Locate the cell with the specified text and output its (X, Y) center coordinate. 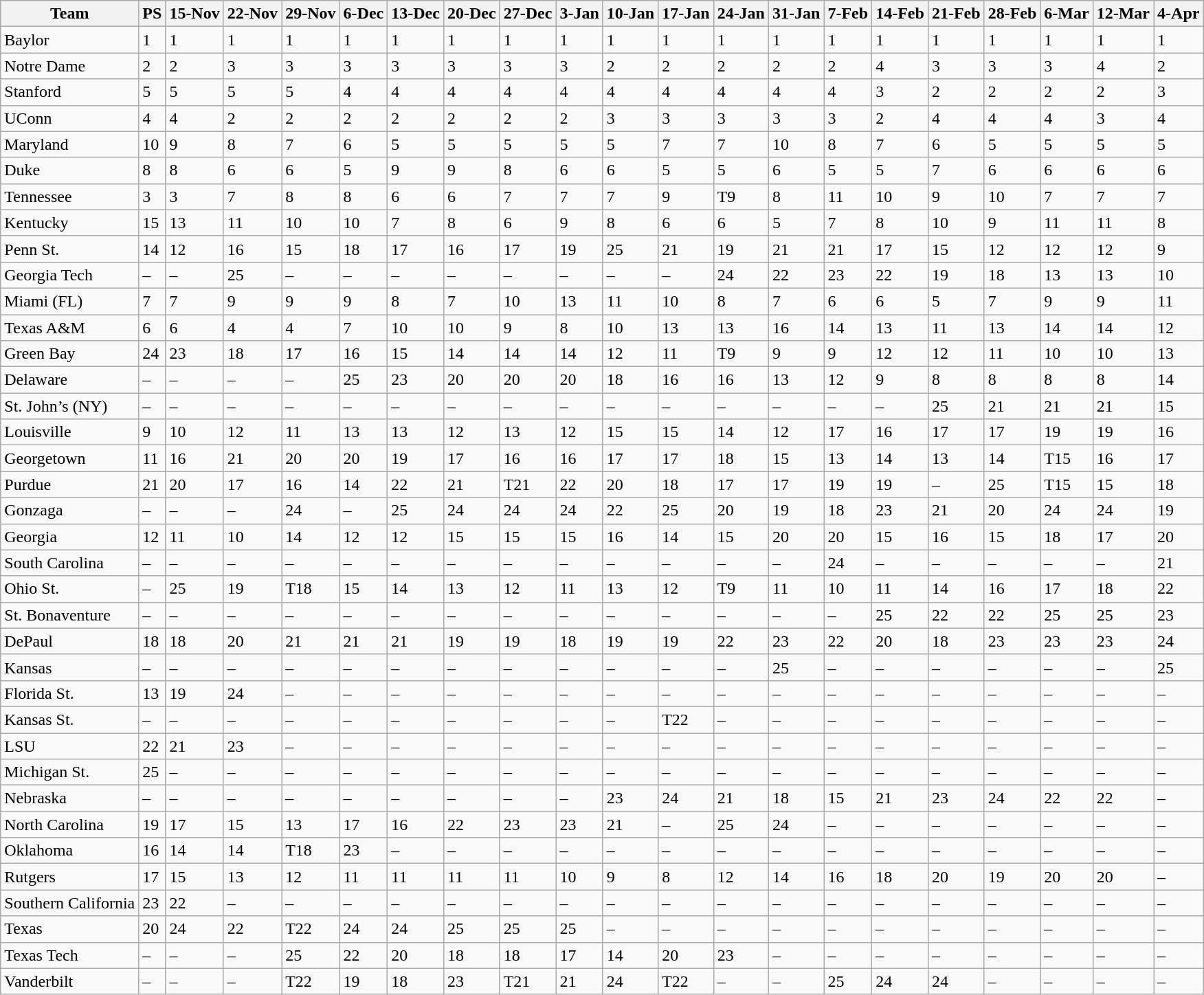
Texas Tech (70, 955)
Purdue (70, 484)
24-Jan (741, 14)
Georgia Tech (70, 275)
Rutgers (70, 877)
Delaware (70, 380)
Florida St. (70, 693)
22-Nov (252, 14)
Southern California (70, 903)
Notre Dame (70, 66)
Oklahoma (70, 851)
Kentucky (70, 223)
Miami (FL) (70, 301)
Nebraska (70, 798)
Kansas St. (70, 719)
LSU (70, 746)
Georgetown (70, 458)
7-Feb (848, 14)
Georgia (70, 537)
15-Nov (194, 14)
Kansas (70, 667)
17-Jan (686, 14)
Maryland (70, 144)
6-Mar (1067, 14)
Michigan St. (70, 772)
PS (153, 14)
21-Feb (956, 14)
Team (70, 14)
6-Dec (364, 14)
28-Feb (1012, 14)
Texas A&M (70, 328)
St. Bonaventure (70, 615)
North Carolina (70, 825)
20-Dec (471, 14)
27-Dec (528, 14)
UConn (70, 118)
DePaul (70, 641)
Penn St. (70, 249)
29-Nov (311, 14)
Stanford (70, 92)
14-Feb (900, 14)
13-Dec (416, 14)
Duke (70, 170)
Vanderbilt (70, 981)
St. John’s (NY) (70, 406)
Gonzaga (70, 511)
4-Apr (1179, 14)
Louisville (70, 432)
Baylor (70, 40)
Ohio St. (70, 589)
Tennessee (70, 197)
3-Jan (579, 14)
Green Bay (70, 354)
12-Mar (1123, 14)
10-Jan (630, 14)
31-Jan (796, 14)
Texas (70, 929)
South Carolina (70, 563)
